Identify which cell holds the provided text, then report its [X, Y] central coordinate. 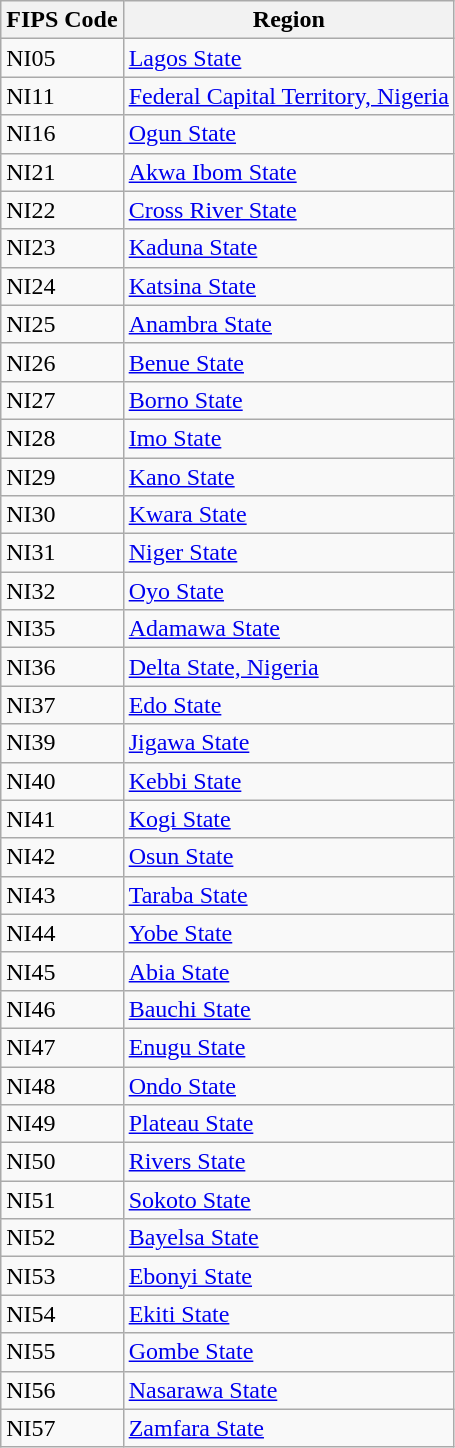
Enugu State [288, 1047]
Kebbi State [288, 781]
Nasarawa State [288, 1390]
Delta State, Nigeria [288, 667]
NI32 [62, 591]
NI28 [62, 438]
Niger State [288, 553]
NI48 [62, 1085]
NI56 [62, 1390]
Imo State [288, 438]
Lagos State [288, 58]
NI53 [62, 1276]
NI16 [62, 134]
NI30 [62, 515]
Gombe State [288, 1352]
Akwa Ibom State [288, 172]
NI50 [62, 1162]
NI46 [62, 1009]
NI54 [62, 1314]
Adamawa State [288, 629]
Kano State [288, 477]
Rivers State [288, 1162]
Cross River State [288, 210]
Plateau State [288, 1124]
NI55 [62, 1352]
Sokoto State [288, 1200]
Borno State [288, 400]
Region [288, 20]
NI51 [62, 1200]
NI47 [62, 1047]
FIPS Code [62, 20]
NI29 [62, 477]
Benue State [288, 362]
Abia State [288, 971]
NI41 [62, 819]
NI37 [62, 705]
Taraba State [288, 895]
NI05 [62, 58]
Zamfara State [288, 1428]
Edo State [288, 705]
Anambra State [288, 324]
NI23 [62, 248]
Kogi State [288, 819]
Bauchi State [288, 1009]
NI43 [62, 895]
Bayelsa State [288, 1238]
NI11 [62, 96]
Oyo State [288, 591]
Ebonyi State [288, 1276]
NI57 [62, 1428]
NI44 [62, 933]
Ogun State [288, 134]
Federal Capital Territory, Nigeria [288, 96]
Yobe State [288, 933]
NI42 [62, 857]
NI45 [62, 971]
Katsina State [288, 286]
Ekiti State [288, 1314]
NI49 [62, 1124]
NI31 [62, 553]
NI27 [62, 400]
NI26 [62, 362]
Ondo State [288, 1085]
NI24 [62, 286]
Kaduna State [288, 248]
NI35 [62, 629]
NI40 [62, 781]
NI36 [62, 667]
Kwara State [288, 515]
Osun State [288, 857]
NI25 [62, 324]
NI39 [62, 743]
NI52 [62, 1238]
NI21 [62, 172]
NI22 [62, 210]
Jigawa State [288, 743]
